Pinpoint the cell where the given text exists, returning its [x, y] midpoint coordinate. 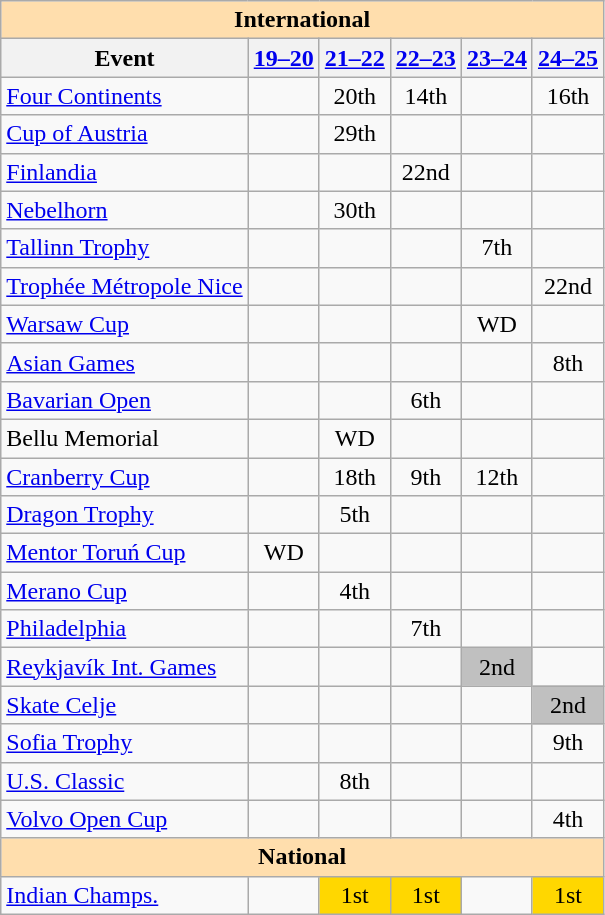
Nebelhorn [124, 210]
Warsaw Cup [124, 324]
6th [426, 400]
Cup of Austria [124, 134]
Bellu Memorial [124, 438]
5th [354, 515]
Bavarian Open [124, 400]
National [302, 857]
Dragon Trophy [124, 515]
30th [354, 210]
12th [496, 477]
20th [354, 96]
Merano Cup [124, 591]
21–22 [354, 58]
22–23 [426, 58]
Reykjavík Int. Games [124, 667]
Finlandia [124, 172]
Philadelphia [124, 629]
Trophée Métropole Nice [124, 286]
14th [426, 96]
Event [124, 58]
24–25 [568, 58]
Four Continents [124, 96]
Volvo Open Cup [124, 819]
23–24 [496, 58]
International [302, 20]
U.S. Classic [124, 781]
Asian Games [124, 362]
Tallinn Trophy [124, 248]
Mentor Toruń Cup [124, 553]
Indian Champs. [124, 895]
18th [354, 477]
16th [568, 96]
Skate Celje [124, 705]
19–20 [284, 58]
Cranberry Cup [124, 477]
Sofia Trophy [124, 743]
29th [354, 134]
